Find where the given text appears and provide that cell's center as (X, Y) coordinate. 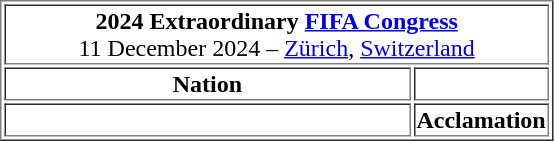
2024 Extraordinary FIFA Congress11 December 2024 – Zürich, Switzerland (276, 34)
Acclamation (480, 120)
Nation (207, 84)
